Output the [X, Y] coordinate of the center of the cell containing the given text.  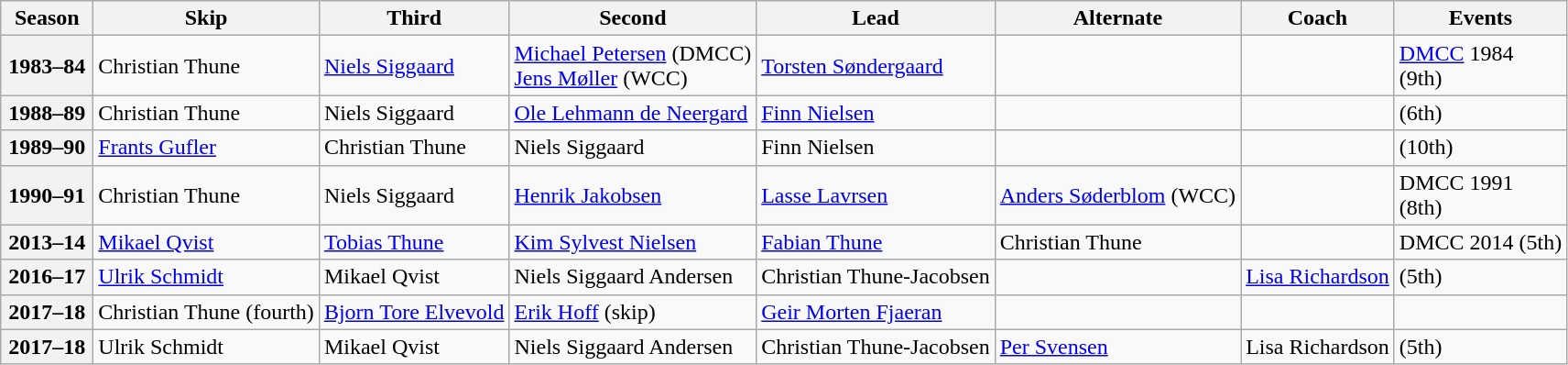
Kim Sylvest Nielsen [633, 242]
Third [414, 18]
DMCC 1984 (9th) [1480, 66]
DMCC 2014 (5th) [1480, 242]
Coach [1318, 18]
2013–14 [48, 242]
Geir Morten Fjaeran [876, 312]
Per Svensen [1117, 347]
(10th) [1480, 148]
1983–84 [48, 66]
Lasse Lavrsen [876, 194]
1990–91 [48, 194]
Tobias Thune [414, 242]
Henrik Jakobsen [633, 194]
Michael Petersen (DMCC)Jens Møller (WCC) [633, 66]
Frants Gufler [207, 148]
Christian Thune (fourth) [207, 312]
(6th) [1480, 113]
Fabian Thune [876, 242]
1989–90 [48, 148]
Skip [207, 18]
1988–89 [48, 113]
Alternate [1117, 18]
Events [1480, 18]
2016–17 [48, 277]
Season [48, 18]
Bjorn Tore Elvevold [414, 312]
Erik Hoff (skip) [633, 312]
Torsten Søndergaard [876, 66]
Lead [876, 18]
Ole Lehmann de Neergard [633, 113]
Second [633, 18]
DMCC 1991 (8th) [1480, 194]
Anders Søderblom (WCC) [1117, 194]
